Provide the (X, Y) coordinate of the cell's center where the given text is located.  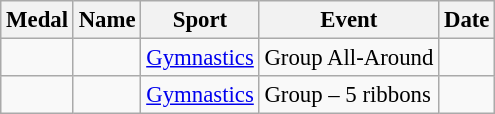
Name (107, 20)
Sport (200, 20)
Medal (38, 20)
Event (349, 20)
Group All-Around (349, 58)
Group – 5 ribbons (349, 95)
Date (467, 20)
